Capture the cell that displays the provided text and extract its [x, y] central coordinate. 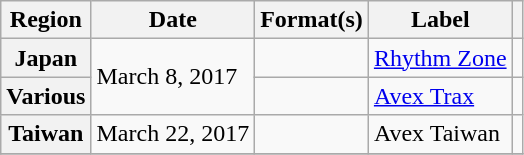
Taiwan [46, 134]
Rhythm Zone [440, 58]
Format(s) [312, 20]
Various [46, 96]
Label [440, 20]
Date [173, 20]
Region [46, 20]
Avex Trax [440, 96]
March 22, 2017 [173, 134]
March 8, 2017 [173, 77]
Avex Taiwan [440, 134]
Japan [46, 58]
